For the text-containing cell, return its midpoint in (X, Y) coordinate format. 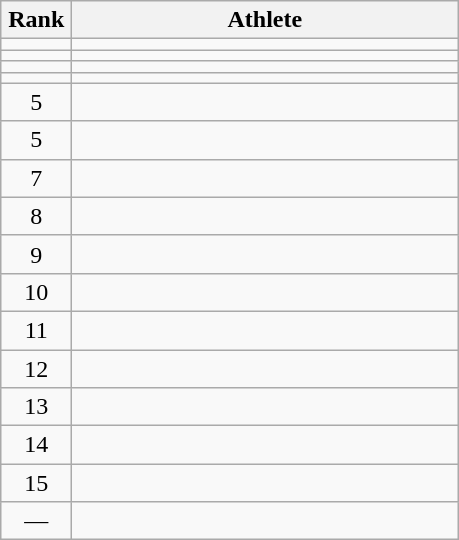
10 (36, 292)
— (36, 521)
11 (36, 330)
15 (36, 483)
Rank (36, 20)
9 (36, 254)
Athlete (265, 20)
8 (36, 216)
12 (36, 369)
7 (36, 178)
13 (36, 407)
14 (36, 445)
